Scan for the cell matching the given text and deliver its (X, Y) coordinate at center. 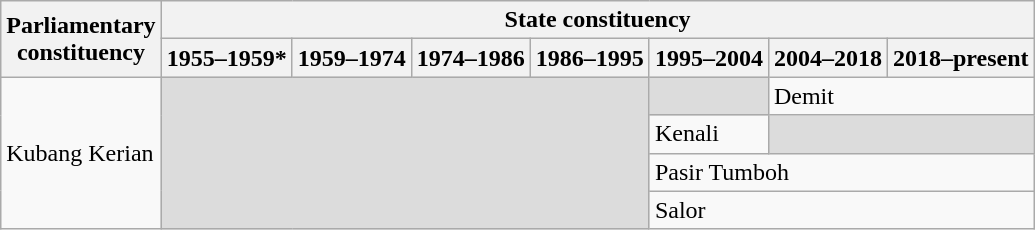
2018–present (960, 58)
1955–1959* (226, 58)
Kenali (708, 134)
Pasir Tumboh (842, 172)
1959–1974 (352, 58)
2004–2018 (828, 58)
Parliamentaryconstituency (81, 39)
1986–1995 (590, 58)
Kubang Kerian (81, 153)
State constituency (598, 20)
Salor (842, 210)
1995–2004 (708, 58)
Demit (901, 96)
1974–1986 (470, 58)
